Search for the cell housing the specified text and yield its (X, Y) center coordinate. 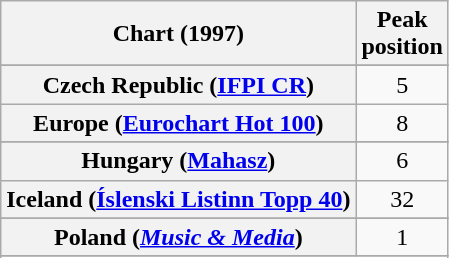
Chart (1997) (178, 34)
Poland (Music & Media) (178, 237)
Peakposition (402, 34)
Hungary (Mahasz) (178, 161)
1 (402, 237)
32 (402, 199)
Europe (Eurochart Hot 100) (178, 123)
Iceland (Íslenski Listinn Topp 40) (178, 199)
Czech Republic (IFPI CR) (178, 85)
5 (402, 85)
6 (402, 161)
8 (402, 123)
